Detect which cell encompasses the target text, then output its [x, y] center coordinate. 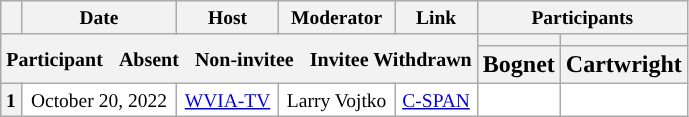
1 [11, 100]
C-SPAN [436, 100]
Participant Absent Non-invitee Invitee Withdrawn [240, 58]
Moderator [336, 18]
Bognet [518, 64]
Host [228, 18]
Cartwright [624, 64]
Participants [582, 18]
Link [436, 18]
October 20, 2022 [99, 100]
Date [99, 18]
WVIA-TV [228, 100]
Larry Vojtko [336, 100]
